For the text-containing cell, return its midpoint in (X, Y) coordinate format. 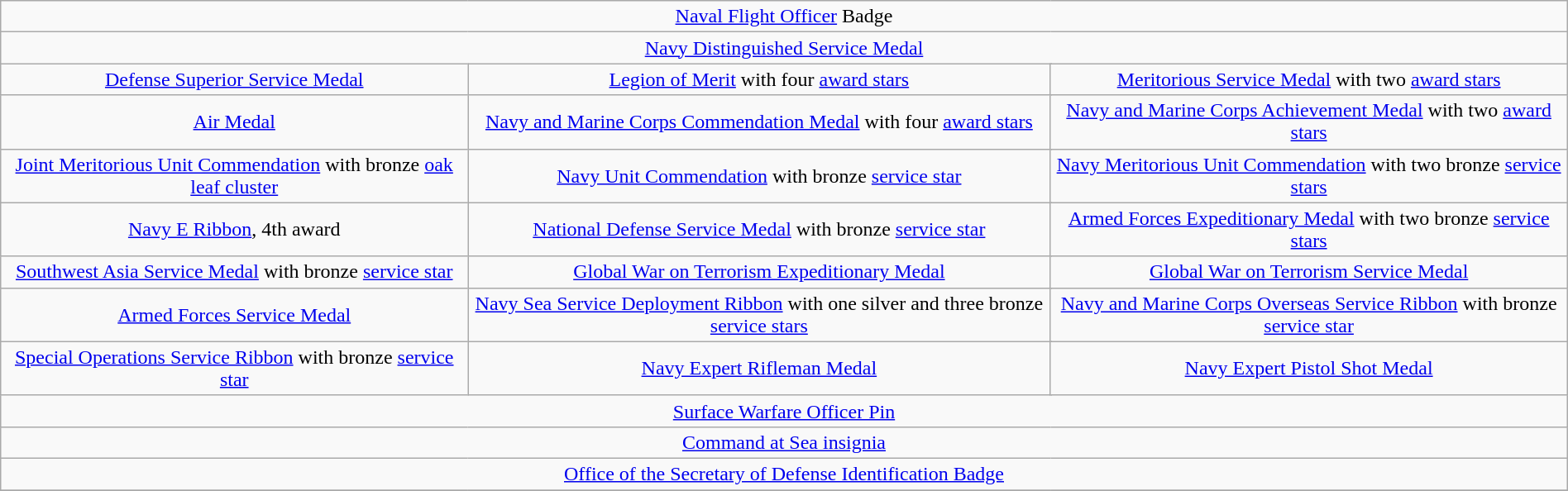
Navy Meritorious Unit Commendation with two bronze service stars (1308, 175)
Global War on Terrorism Service Medal (1308, 272)
Armed Forces Expeditionary Medal with two bronze service stars (1308, 230)
Defense Superior Service Medal (235, 79)
Southwest Asia Service Medal with bronze service star (235, 272)
Surface Warfare Officer Pin (784, 411)
Navy E Ribbon, 4th award (235, 230)
Navy Expert Pistol Shot Medal (1308, 369)
Navy Sea Service Deployment Ribbon with one silver and three bronze service stars (759, 314)
Navy and Marine Corps Achievement Medal with two award stars (1308, 122)
Meritorious Service Medal with two award stars (1308, 79)
Navy and Marine Corps Overseas Service Ribbon with bronze service star (1308, 314)
Navy Unit Commendation with bronze service star (759, 175)
Navy Distinguished Service Medal (784, 48)
Special Operations Service Ribbon with bronze service star (235, 369)
Air Medal (235, 122)
Navy Expert Rifleman Medal (759, 369)
Joint Meritorious Unit Commendation with bronze oak leaf cluster (235, 175)
Global War on Terrorism Expeditionary Medal (759, 272)
Naval Flight Officer Badge (784, 17)
Command at Sea insignia (784, 442)
Office of the Secretary of Defense Identification Badge (784, 474)
National Defense Service Medal with bronze service star (759, 230)
Navy and Marine Corps Commendation Medal with four award stars (759, 122)
Legion of Merit with four award stars (759, 79)
Armed Forces Service Medal (235, 314)
